For the text-containing cell, return its midpoint in (x, y) coordinate format. 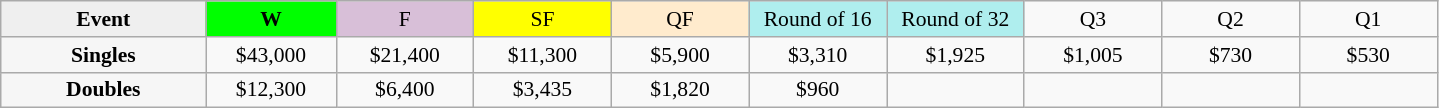
Q3 (1093, 19)
$1,925 (955, 55)
$730 (1231, 55)
Round of 16 (818, 19)
$6,400 (405, 90)
$5,900 (680, 55)
$3,435 (543, 90)
Round of 32 (955, 19)
$960 (818, 90)
$3,310 (818, 55)
Q1 (1368, 19)
Q2 (1231, 19)
$43,000 (271, 55)
Event (104, 19)
$11,300 (543, 55)
Singles (104, 55)
SF (543, 19)
Doubles (104, 90)
W (271, 19)
$1,820 (680, 90)
F (405, 19)
$21,400 (405, 55)
QF (680, 19)
$12,300 (271, 90)
$1,005 (1093, 55)
$530 (1368, 55)
